Return (X, Y) of the center of cell containing provided text 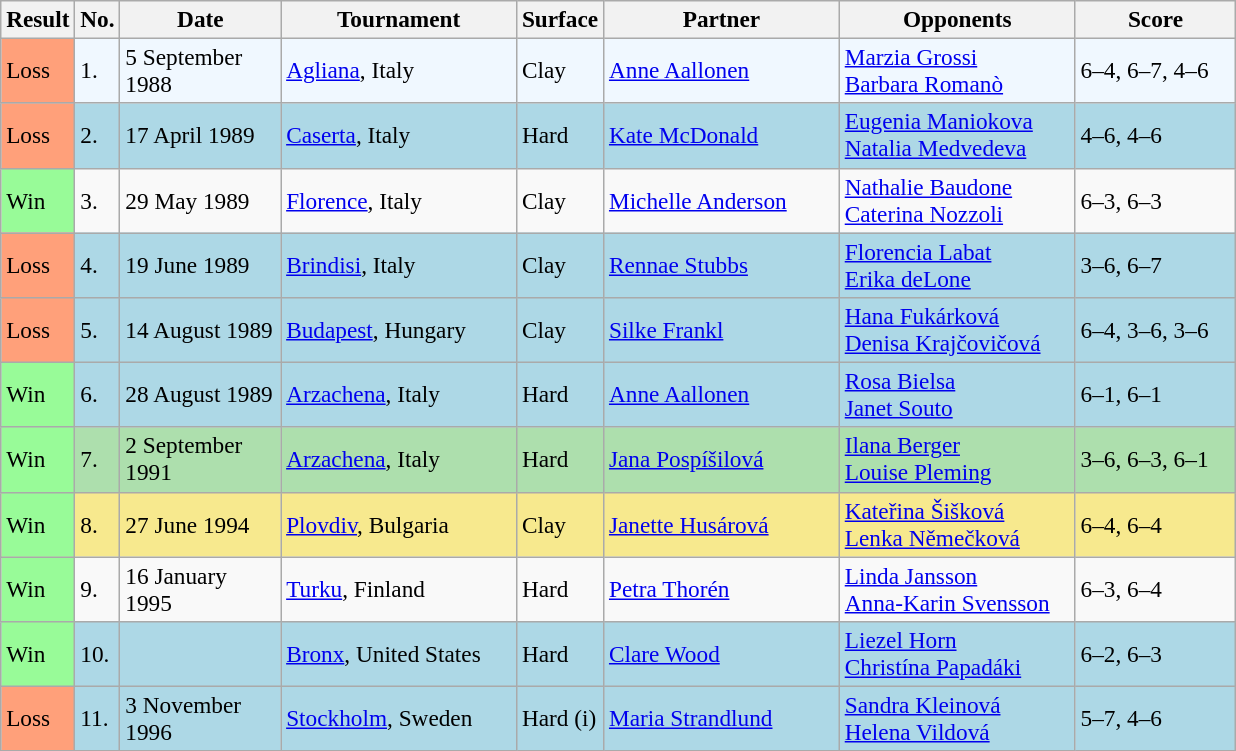
5–7, 4–6 (1156, 718)
Florencia Labat Erika deLone (957, 264)
Bronx, United States (399, 654)
Plovdiv, Bulgaria (399, 524)
27 June 1994 (200, 524)
14 August 1989 (200, 330)
Rosa Bielsa Janet Souto (957, 394)
16 January 1995 (200, 588)
3–6, 6–3, 6–1 (1156, 460)
6–2, 6–3 (1156, 654)
8. (98, 524)
Stockholm, Sweden (399, 718)
2. (98, 136)
11. (98, 718)
Date (200, 19)
6–3, 6–4 (1156, 588)
Linda Jansson Anna-Karin Svensson (957, 588)
7. (98, 460)
Tournament (399, 19)
Maria Strandlund (722, 718)
Hard (i) (560, 718)
6. (98, 394)
Clare Wood (722, 654)
Partner (722, 19)
Jana Pospíšilová (722, 460)
3–6, 6–7 (1156, 264)
Janette Husárová (722, 524)
6–1, 6–1 (1156, 394)
Score (1156, 19)
Caserta, Italy (399, 136)
Michelle Anderson (722, 200)
19 June 1989 (200, 264)
Sandra Kleinová Helena Vildová (957, 718)
Petra Thorén (722, 588)
28 August 1989 (200, 394)
Marzia Grossi Barbara Romanò (957, 70)
6–4, 3–6, 3–6 (1156, 330)
4. (98, 264)
Eugenia Maniokova Natalia Medvedeva (957, 136)
Liezel Horn Christína Papadáki (957, 654)
Kate McDonald (722, 136)
6–4, 6–4 (1156, 524)
Rennae Stubbs (722, 264)
Hana Fukárková Denisa Krajčovičová (957, 330)
3 November 1996 (200, 718)
5 September 1988 (200, 70)
Silke Frankl (722, 330)
6–3, 6–3 (1156, 200)
Brindisi, Italy (399, 264)
2 September 1991 (200, 460)
6–4, 6–7, 4–6 (1156, 70)
4–6, 4–6 (1156, 136)
Turku, Finland (399, 588)
Opponents (957, 19)
Agliana, Italy (399, 70)
No. (98, 19)
5. (98, 330)
Surface (560, 19)
9. (98, 588)
Nathalie Baudone Caterina Nozzoli (957, 200)
Ilana Berger Louise Pleming (957, 460)
1. (98, 70)
Kateřina Šišková Lenka Němečková (957, 524)
29 May 1989 (200, 200)
17 April 1989 (200, 136)
Result (38, 19)
3. (98, 200)
Budapest, Hungary (399, 330)
10. (98, 654)
Florence, Italy (399, 200)
